Determine the [x, y] coordinate at the center of the cell enclosing the given text.  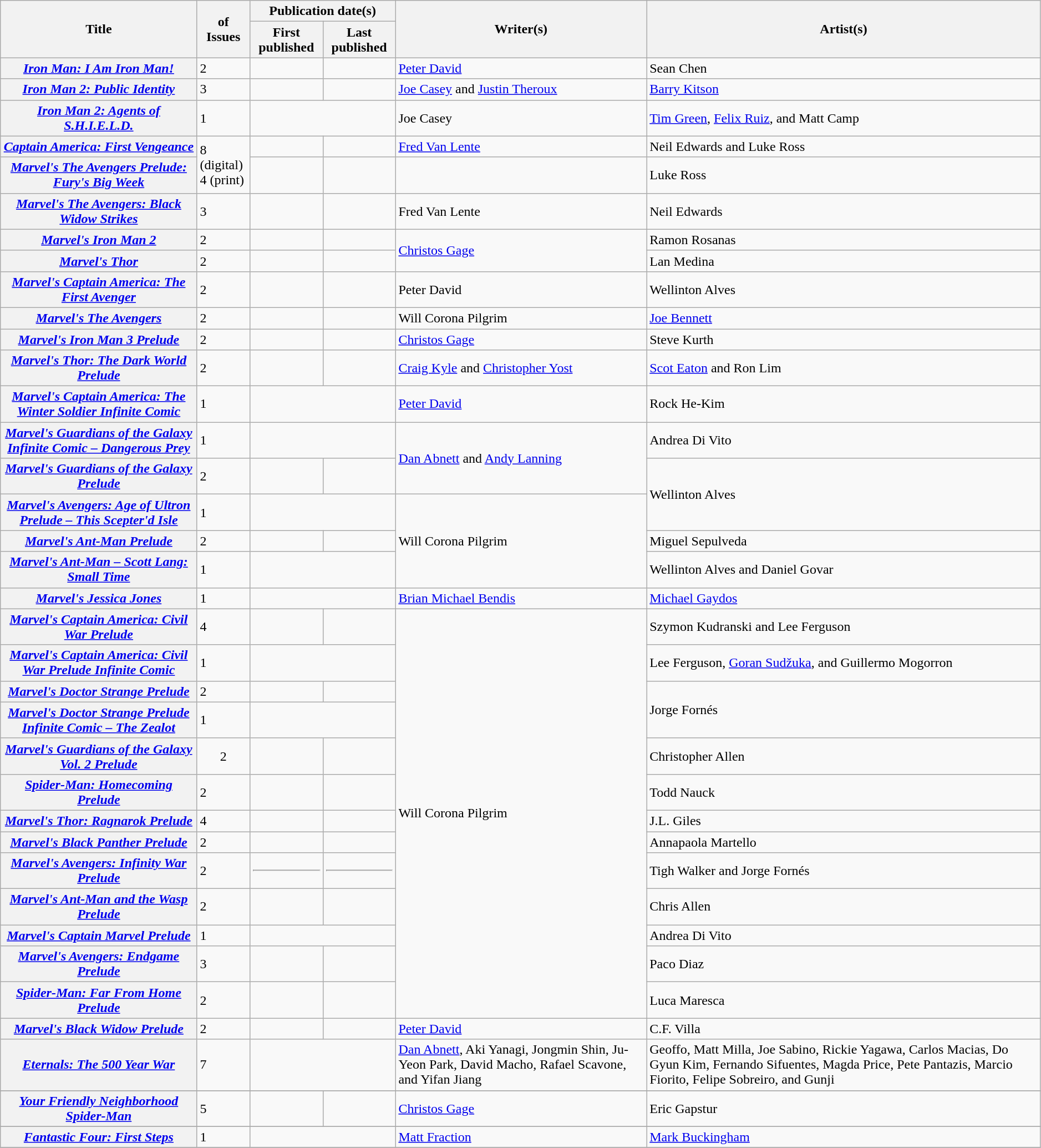
Rock He-Kim [844, 404]
Eternals: The 500 Year War [99, 1065]
Marvel's Iron Man 3 Prelude [99, 339]
Ramon Rosanas [844, 240]
Luca Maresca [844, 1000]
ofIssues [223, 29]
Neil Edwards and Luke Ross [844, 146]
Marvel's Ant-Man and the Wasp Prelude [99, 907]
Iron Man: I Am Iron Man! [99, 68]
Lee Ferguson, Goran Sudžuka, and Guillermo Mogorron [844, 662]
Marvel's Guardians of the Galaxy Infinite Comic – Dangerous Prey [99, 441]
Miguel Sepulveda [844, 541]
Marvel's Captain America: The First Avenger [99, 290]
Marvel's Iron Man 2 [99, 240]
Iron Man 2: Agents of S.H.I.E.L.D. [99, 118]
Neil Edwards [844, 211]
Joe Casey and Justin Theroux [521, 89]
Fantastic Four: First Steps [99, 1137]
Wellinton Alves and Daniel Govar [844, 569]
Spider-Man: Far From Home Prelude [99, 1000]
Dan Abnett, Aki Yanagi, Jongmin Shin, Ju-Yeon Park, David Macho, Rafael Scavone, and Yifan Jiang [521, 1065]
Iron Man 2: Public Identity [99, 89]
Marvel's The Avengers Prelude: Fury's Big Week [99, 175]
Marvel's Ant-Man Prelude [99, 541]
Marvel's Doctor Strange Prelude Infinite Comic – The Zealot [99, 720]
Marvel's Doctor Strange Prelude [99, 691]
Joe Casey [521, 118]
Marvel's Avengers: Age of Ultron Prelude – This Scepter'd Isle [99, 513]
Your Friendly Neighborhood Spider-Man [99, 1109]
Marvel's The Avengers [99, 318]
Scot Eaton and Ron Lim [844, 368]
J.L. Giles [844, 821]
Marvel's Thor [99, 261]
Marvel's Avengers: Infinity War Prelude [99, 871]
Chris Allen [844, 907]
Marvel's Captain America: Civil War Prelude Infinite Comic [99, 662]
Marvel's Jessica Jones [99, 598]
Writer(s) [521, 29]
Mark Buckingham [844, 1137]
Artist(s) [844, 29]
Captain America: First Vengeance [99, 146]
Sean Chen [844, 68]
Marvel's Thor: The Dark World Prelude [99, 368]
Craig Kyle and Christopher Yost [521, 368]
Joe Bennett [844, 318]
Marvel's Guardians of the Galaxy Vol. 2 Prelude [99, 756]
Marvel's Ant-Man – Scott Lang: Small Time [99, 569]
Title [99, 29]
First published [286, 40]
Matt Fraction [521, 1137]
Publication date(s) [323, 11]
Christopher Allen [844, 756]
Marvel's Guardians of the Galaxy Prelude [99, 476]
Marvel's Captain America: The Winter Soldier Infinite Comic [99, 404]
Marvel's Captain Marvel Prelude [99, 935]
Annapaola Martello [844, 842]
Marvel's Thor: Ragnarok Prelude [99, 821]
Eric Gapstur [844, 1109]
Barry Kitson [844, 89]
5 [223, 1109]
Marvel's Black Widow Prelude [99, 1029]
Marvel's Captain America: Civil War Prelude [99, 627]
Steve Kurth [844, 339]
Tigh Walker and Jorge Fornés [844, 871]
8 (digital)4 (print) [223, 164]
C.F. Villa [844, 1029]
Szymon Kudranski and Lee Ferguson [844, 627]
Jorge Fornés [844, 709]
Paco Diaz [844, 964]
Tim Green, Felix Ruiz, and Matt Camp [844, 118]
Brian Michael Bendis [521, 598]
Lan Medina [844, 261]
Marvel's Black Panther Prelude [99, 842]
Todd Nauck [844, 792]
Marvel's The Avengers: Black Widow Strikes [99, 211]
Luke Ross [844, 175]
Spider-Man: Homecoming Prelude [99, 792]
Dan Abnett and Andy Lanning [521, 458]
Michael Gaydos [844, 598]
Marvel's Avengers: Endgame Prelude [99, 964]
Last published [359, 40]
7 [223, 1065]
